Return [X, Y] of the center of cell containing provided text 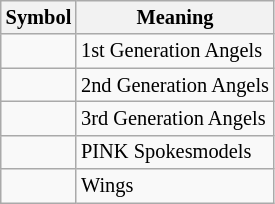
Symbol [38, 17]
2nd Generation Angels [175, 85]
PINK Spokesmodels [175, 152]
3rd Generation Angels [175, 118]
Wings [175, 186]
Meaning [175, 17]
1st Generation Angels [175, 51]
